Extract the (x, y) coordinate from the center of the cell holding the provided text.  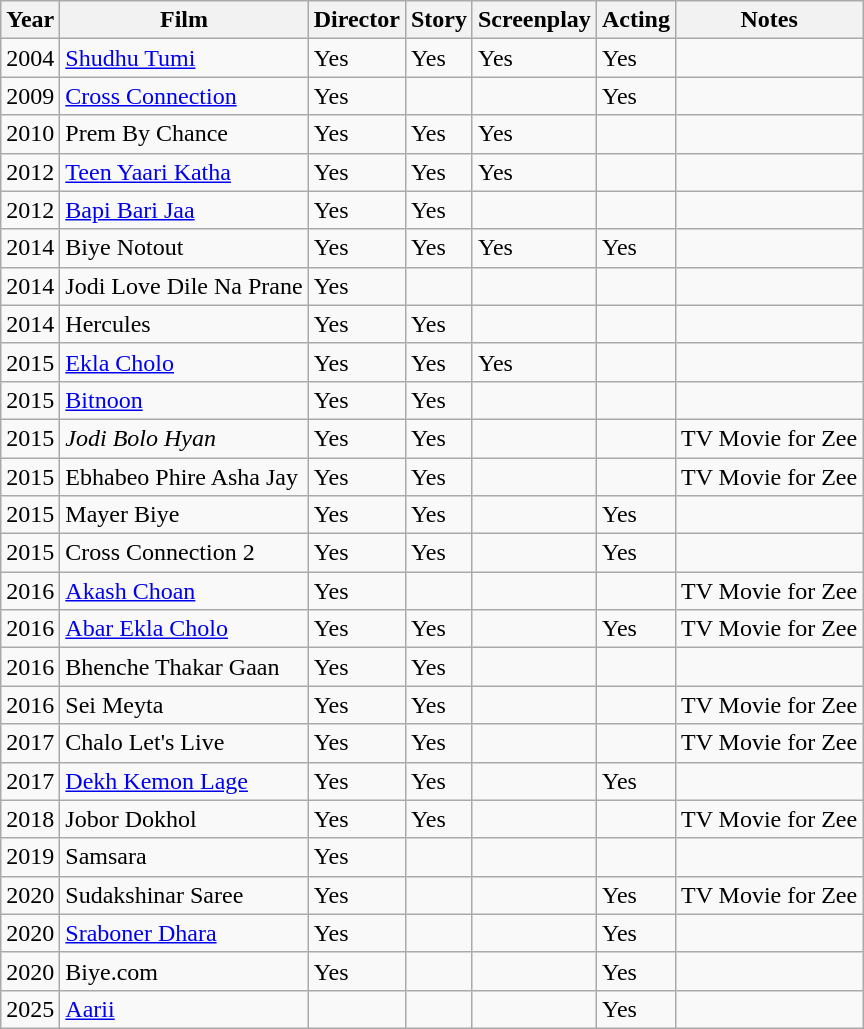
Abar Ekla Cholo (184, 629)
2004 (30, 58)
Cross Connection (184, 96)
Hercules (184, 324)
2018 (30, 819)
2025 (30, 1009)
Cross Connection 2 (184, 553)
Bapi Bari Jaa (184, 210)
Sraboner Dhara (184, 933)
Ebhabeo Phire Asha Jay (184, 477)
Chalo Let's Live (184, 743)
Jodi Love Dile Na Prane (184, 286)
Mayer Biye (184, 515)
Prem By Chance (184, 134)
Acting (636, 20)
Jobor Dokhol (184, 819)
Bhenche Thakar Gaan (184, 667)
Aarii (184, 1009)
Ekla Cholo (184, 362)
Story (438, 20)
2019 (30, 857)
2009 (30, 96)
Screenplay (534, 20)
Dekh Kemon Lage (184, 781)
Shudhu Tumi (184, 58)
Notes (768, 20)
Director (356, 20)
Film (184, 20)
Akash Choan (184, 591)
Biye.com (184, 971)
Teen Yaari Katha (184, 172)
Sudakshinar Saree (184, 895)
Year (30, 20)
Samsara (184, 857)
2010 (30, 134)
Sei Meyta (184, 705)
Bitnoon (184, 400)
Jodi Bolo Hyan (184, 438)
Biye Notout (184, 248)
